Identify which cell holds the provided text, then report its (x, y) central coordinate. 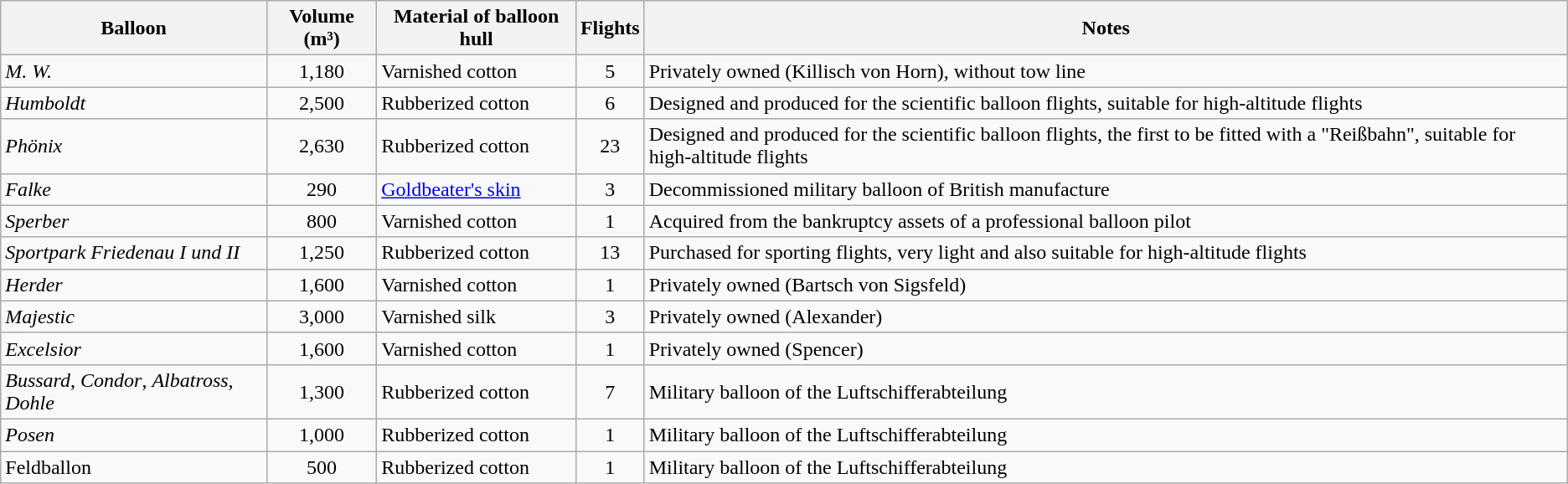
5 (610, 71)
13 (610, 253)
Humboldt (134, 103)
Privately owned (Killisch von Horn), without tow line (1106, 71)
7 (610, 392)
3,000 (322, 317)
Sperber (134, 221)
Posen (134, 435)
Notes (1106, 28)
1,250 (322, 253)
Flights (610, 28)
500 (322, 466)
Phönix (134, 146)
Decommissioned military balloon of British manufacture (1106, 189)
Excelsior (134, 348)
Herder (134, 285)
Bussard, Condor, Albatross, Dohle (134, 392)
Purchased for sporting flights, very light and also suitable for high-altitude flights (1106, 253)
Privately owned (Bartsch von Sigsfeld) (1106, 285)
290 (322, 189)
1,300 (322, 392)
Goldbeater's skin (477, 189)
Varnished silk (477, 317)
Designed and produced for the scientific balloon flights, the first to be fitted with a "Reißbahn", suitable for high-altitude flights (1106, 146)
Volume (m³) (322, 28)
M. W. (134, 71)
23 (610, 146)
Majestic (134, 317)
Falke (134, 189)
800 (322, 221)
Material of balloon hull (477, 28)
Designed and produced for the scientific balloon flights, suitable for high-altitude flights (1106, 103)
Sportpark Friedenau I und II (134, 253)
Privately owned (Alexander) (1106, 317)
Privately owned (Spencer) (1106, 348)
Feldballon (134, 466)
Acquired from the bankruptcy assets of a professional balloon pilot (1106, 221)
2,500 (322, 103)
1,000 (322, 435)
6 (610, 103)
1,180 (322, 71)
2,630 (322, 146)
Balloon (134, 28)
